Determine the [x, y] coordinate at the center of the cell enclosing the given text.  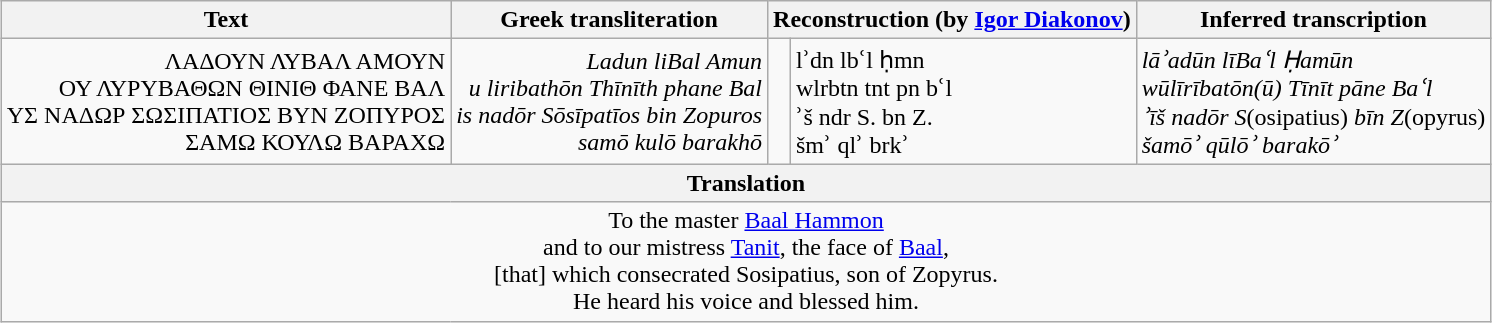
Ladun liBal Amunu liribathōn Thīnīth phane Balis nadōr Sōsīpatīos bin Zopurossamō kulō barakhō [610, 102]
Greek transliteration [610, 20]
Text [226, 20]
lʾdn lbʿl ḥmn wlrbtn tnt pn bʿl ʾš ndr S. bn Z. šmʾ qlʾ brkʾ [963, 102]
Reconstruction (by Igor Diakonov) [952, 20]
Translation [746, 183]
ΛΑΔΟΥΝ ΛΥΒΑΛ ΑΜΟΥΝ ΟΥ ΛΥΡΥΒΑΘΩΝ ΘΙΝΙΘ ΦΑΝΕ ΒΑΛ ΥΣ ΝΑΔΩΡ ΣΩΣΙΠΑΤΙΟΣ ΒΥΝ ΖΟΠΥΡΟΣ ΣΑΜΩ ΚΟΥΛΩ ΒΑΡΑΧΩ [226, 102]
lāʾadūn līBaʿl Ḥamūnwūlīrībatōn(ū) Tīnīt pāne Baʿlʾīš nadōr S(osipatius) bīn Z(opyrus)šamōʾ qūlōʾ barakōʾ [1314, 102]
Inferred transcription [1314, 20]
